Capture the cell that displays the provided text and extract its (x, y) central coordinate. 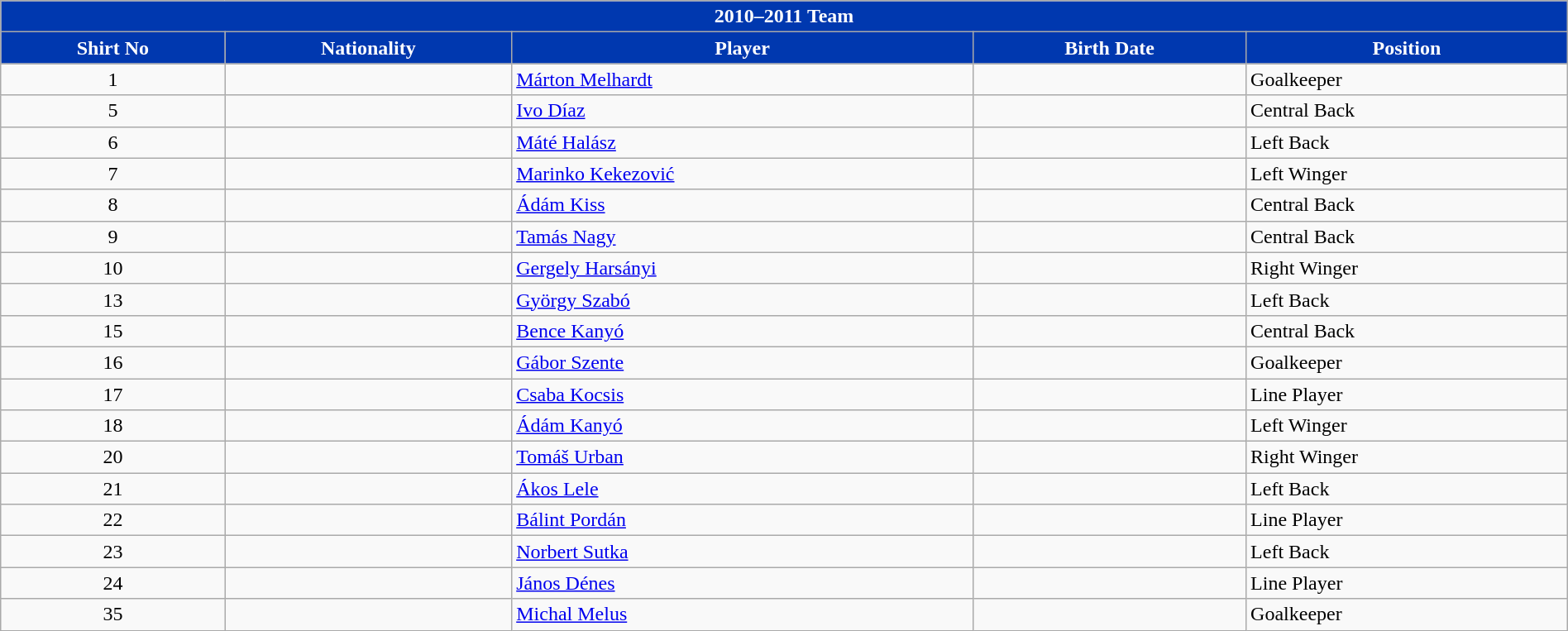
Nationality (369, 48)
23 (112, 552)
35 (112, 614)
Norbert Sutka (743, 552)
5 (112, 111)
22 (112, 520)
Márton Melhardt (743, 79)
18 (112, 426)
2010–2011 Team (784, 17)
15 (112, 331)
Gábor Szente (743, 362)
János Dénes (743, 583)
10 (112, 268)
Ádám Kiss (743, 205)
13 (112, 299)
Tamás Nagy (743, 237)
6 (112, 142)
Tomáš Urban (743, 457)
Shirt No (112, 48)
8 (112, 205)
Player (743, 48)
Csaba Kocsis (743, 394)
Birth Date (1110, 48)
17 (112, 394)
Ivo Díaz (743, 111)
Position (1408, 48)
Ádám Kanyó (743, 426)
16 (112, 362)
Ákos Lele (743, 489)
Marinko Kekezović (743, 174)
9 (112, 237)
Bálint Pordán (743, 520)
20 (112, 457)
Michal Melus (743, 614)
György Szabó (743, 299)
Gergely Harsányi (743, 268)
Máté Halász (743, 142)
1 (112, 79)
7 (112, 174)
Bence Kanyó (743, 331)
21 (112, 489)
24 (112, 583)
